Output the [X, Y] coordinate of the center of the cell containing the given text.  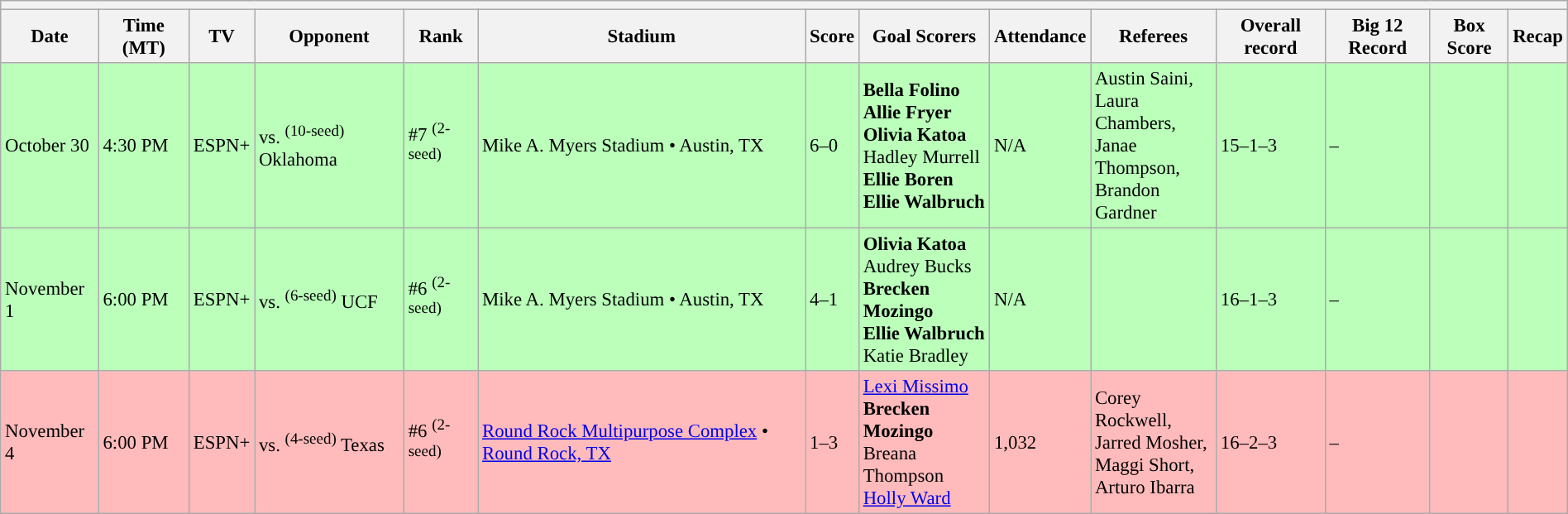
4:30 PM [144, 146]
vs. (6-seed) UCF [329, 300]
#7 (2-seed) [440, 146]
1,032 [1040, 442]
TV [222, 36]
Recap [1538, 36]
Big 12 Record [1378, 36]
Date [50, 36]
16–2–3 [1271, 442]
15–1–3 [1271, 146]
1–3 [832, 442]
Score [832, 36]
Round Rock Multipurpose Complex • Round Rock, TX [642, 442]
Opponent [329, 36]
6–0 [832, 146]
4–1 [832, 300]
vs. (10-seed) Oklahoma [329, 146]
Lexi Missimo Brecken Mozingo Breana Thompson Holly Ward [924, 442]
Goal Scorers [924, 36]
Time (MT) [144, 36]
Attendance [1040, 36]
Bella Folino Allie Fryer Olivia Katoa Hadley Murrell Ellie Boren Ellie Walbruch [924, 146]
16–1–3 [1271, 300]
November 4 [50, 442]
Rank [440, 36]
November 1 [50, 300]
Corey Rockwell, Jarred Mosher, Maggi Short, Arturo Ibarra [1154, 442]
October 30 [50, 146]
Austin Saini, Laura Chambers, Janae Thompson, Brandon Gardner [1154, 146]
Olivia Katoa Audrey Bucks Brecken Mozingo Ellie Walbruch Katie Bradley [924, 300]
Box Score [1469, 36]
vs. (4-seed) Texas [329, 442]
Referees [1154, 36]
Stadium [642, 36]
Overall record [1271, 36]
